Output the (X, Y) coordinate of the center of the cell containing the given text.  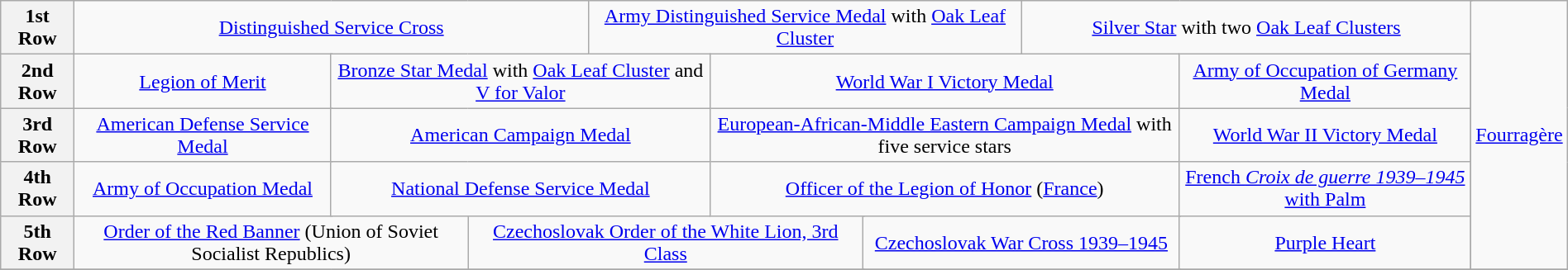
Czechoslovak Order of the White Lion, 3rd Class (666, 243)
2nd Row (38, 81)
American Campaign Medal (520, 135)
European-African-Middle Eastern Campaign Medal with five service stars (944, 135)
1st Row (38, 28)
Officer of the Legion of Honor (France) (944, 188)
Order of the Red Banner (Union of Soviet Socialist Republics) (271, 243)
4th Row (38, 188)
5th Row (38, 243)
3rd Row (38, 135)
National Defense Service Medal (520, 188)
Legion of Merit (203, 81)
Army Distinguished Service Medal with Oak Leaf Cluster (806, 28)
French Croix de guerre 1939–1945 with Palm (1325, 188)
Army of Occupation Medal (203, 188)
Fourragère (1519, 135)
Bronze Star Medal with Oak Leaf Cluster and V for Valor (520, 81)
American Defense Service Medal (203, 135)
Army of Occupation of Germany Medal (1325, 81)
World War II Victory Medal (1325, 135)
Silver Star with two Oak Leaf Clusters (1245, 28)
Distinguished Service Cross (332, 28)
Purple Heart (1325, 243)
World War I Victory Medal (944, 81)
Czechoslovak War Cross 1939–1945 (1021, 243)
